Provide the (x, y) coordinate of the cell's center where the given text is located.  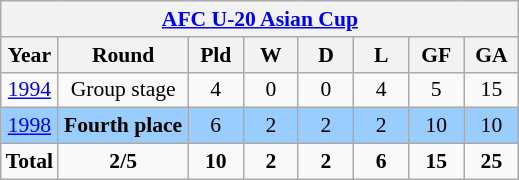
Fourth place (123, 126)
Group stage (123, 90)
Pld (216, 55)
Round (123, 55)
GF (436, 55)
5 (436, 90)
25 (492, 162)
Total (30, 162)
D (326, 55)
Year (30, 55)
2/5 (123, 162)
1994 (30, 90)
AFC U-20 Asian Cup (260, 19)
GA (492, 55)
L (382, 55)
1998 (30, 126)
W (270, 55)
